Provide the (x, y) coordinate of the cell's center where the given text is located.  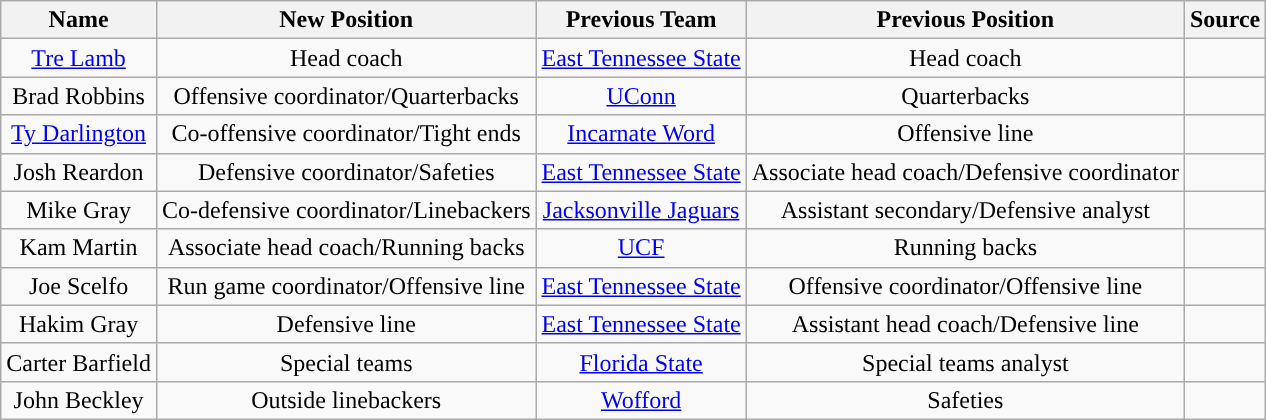
Special teams (346, 362)
Running backs (965, 248)
Co-offensive coordinator/Tight ends (346, 134)
Joe Scelfo (79, 286)
Associate head coach/Defensive coordinator (965, 172)
Defensive coordinator/Safeties (346, 172)
Mike Gray (79, 210)
Associate head coach/Running backs (346, 248)
Wofford (641, 400)
Special teams analyst (965, 362)
Florida State (641, 362)
Safeties (965, 400)
Ty Darlington (79, 134)
Assistant head coach/Defensive line (965, 324)
Kam Martin (79, 248)
Run game coordinator/Offensive line (346, 286)
Co-defensive coordinator/Linebackers (346, 210)
Hakim Gray (79, 324)
New Position (346, 20)
Offensive coordinator/Offensive line (965, 286)
UCF (641, 248)
Incarnate Word (641, 134)
Offensive coordinator/Quarterbacks (346, 96)
Carter Barfield (79, 362)
Quarterbacks (965, 96)
Source (1224, 20)
Outside linebackers (346, 400)
Name (79, 20)
Previous Team (641, 20)
Defensive line (346, 324)
UConn (641, 96)
John Beckley (79, 400)
Brad Robbins (79, 96)
Jacksonville Jaguars (641, 210)
Assistant secondary/Defensive analyst (965, 210)
Tre Lamb (79, 58)
Previous Position (965, 20)
Offensive line (965, 134)
Josh Reardon (79, 172)
